Pinpoint the cell where the given text exists, returning its (x, y) midpoint coordinate. 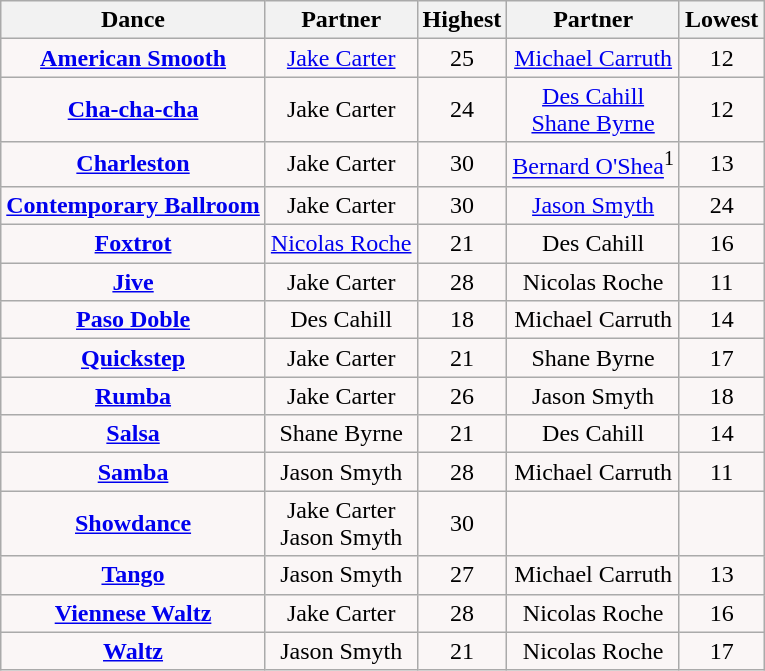
Viennese Waltz (134, 613)
Dance (134, 20)
Jive (134, 282)
Salsa (134, 434)
Highest (462, 20)
27 (462, 575)
Foxtrot (134, 244)
Paso Doble (134, 320)
Bernard O'Shea1 (594, 164)
Des CahillShane Byrne (594, 110)
Showdance (134, 524)
26 (462, 396)
Lowest (721, 20)
Samba (134, 472)
American Smooth (134, 58)
Contemporary Ballroom (134, 205)
Charleston (134, 164)
25 (462, 58)
Jake CarterJason Smyth (341, 524)
Cha-cha-cha (134, 110)
Tango (134, 575)
Waltz (134, 651)
Rumba (134, 396)
Quickstep (134, 358)
